Return the (X, Y) coordinate for the center point of the cell that contains the specified text.  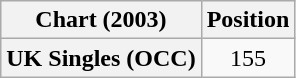
UK Singles (OCC) (101, 58)
Position (248, 20)
155 (248, 58)
Chart (2003) (101, 20)
